Find where the given text appears and provide that cell's center as (X, Y) coordinate. 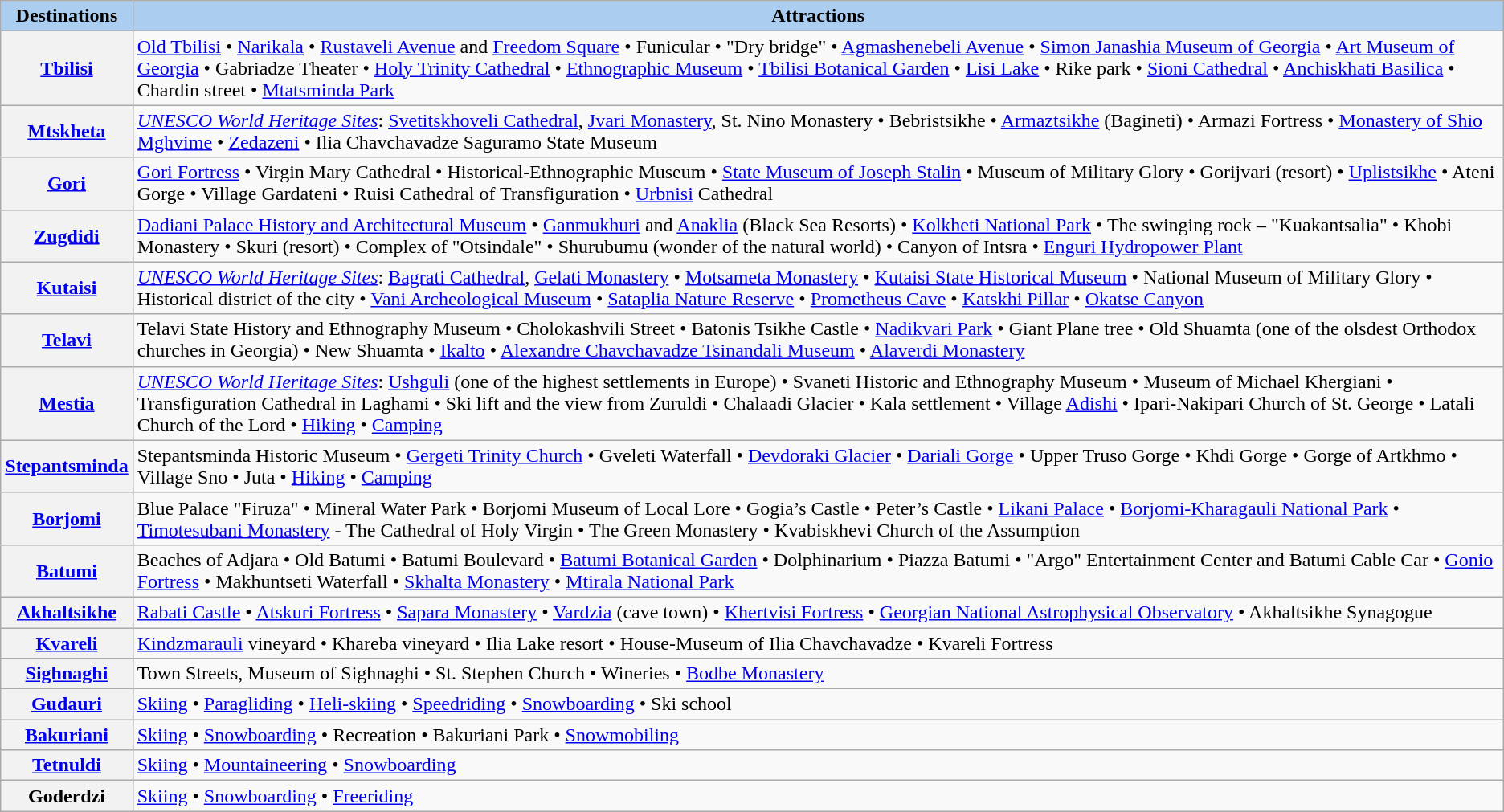
Bakuriani (67, 735)
Gudauri (67, 704)
Gori (67, 183)
Telavi (67, 341)
Attractions (818, 16)
Stepantsminda (67, 466)
Skiing • Snowboarding • Freeriding (818, 796)
Borjomi (67, 519)
Mtskheta (67, 132)
Tetnuldi (67, 765)
Tbilisi (67, 68)
Skiing • Mountaineering • Snowboarding (818, 765)
Akhaltsikhe (67, 612)
Town Streets, Museum of Sighnaghi • St. Stephen Church • Wineries • Bodbe Monastery (818, 674)
Skiing • Snowboarding • Recreation • Bakuriani Park • Snowmobiling (818, 735)
Mestia (67, 403)
Destinations (67, 16)
Skiing • Paragliding • Heli-skiing • Speedriding • Snowboarding • Ski school (818, 704)
Batumi (67, 570)
Zugdidi (67, 236)
Goderdzi (67, 796)
Sighnaghi (67, 674)
Kutaisi (67, 288)
Kindzmarauli vineyard • Khareba vineyard • Ilia Lake resort • House-Museum of Ilia Chavchavadze • Kvareli Fortress (818, 643)
Kvareli (67, 643)
